Scan for the cell matching the given text and deliver its (X, Y) coordinate at center. 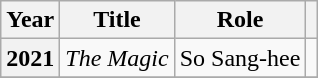
Title (117, 20)
Role (240, 20)
So Sang-hee (240, 58)
The Magic (117, 58)
Year (30, 20)
2021 (30, 58)
